Extract the (x, y) coordinate from the center of the cell holding the provided text.  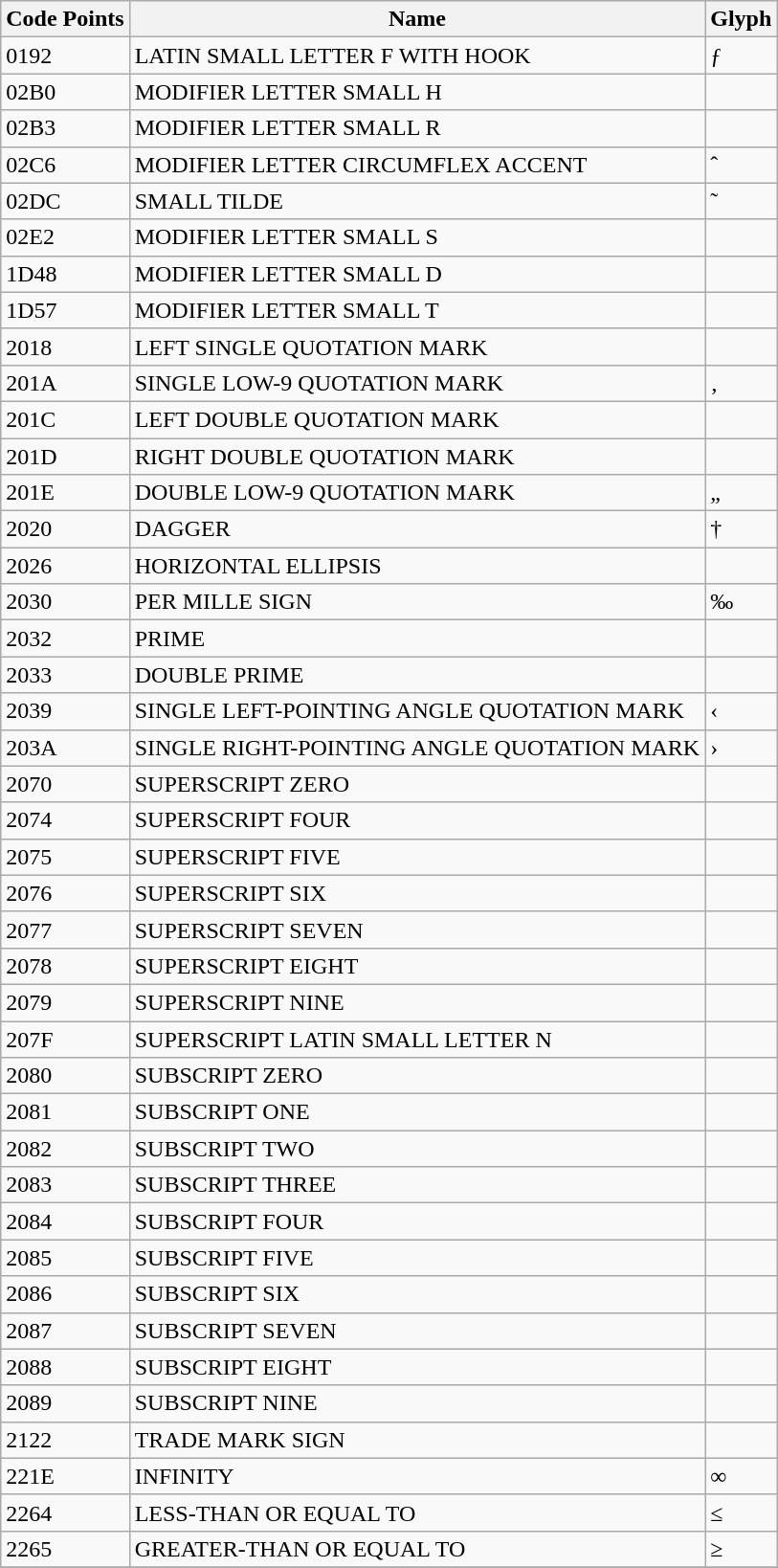
∞ (741, 1476)
SUPERSCRIPT NINE (417, 1002)
2265 (65, 1549)
SUPERSCRIPT ZERO (417, 784)
2020 (65, 529)
LATIN SMALL LETTER F WITH HOOK (417, 56)
02B3 (65, 128)
SUBSCRIPT ONE (417, 1112)
Glyph (741, 19)
SUPERSCRIPT FOUR (417, 820)
2082 (65, 1149)
MODIFIER LETTER SMALL H (417, 92)
SINGLE RIGHT-POINTING ANGLE QUOTATION MARK (417, 748)
2076 (65, 893)
201E (65, 493)
203A (65, 748)
2039 (65, 711)
MODIFIER LETTER SMALL R (417, 128)
‰ (741, 602)
„ (741, 493)
INFINITY (417, 1476)
SUPERSCRIPT EIGHT (417, 966)
2089 (65, 1403)
PER MILLE SIGN (417, 602)
2084 (65, 1221)
207F (65, 1039)
221E (65, 1476)
2074 (65, 820)
0192 (65, 56)
2070 (65, 784)
2033 (65, 675)
GREATER-THAN OR EQUAL TO (417, 1549)
2083 (65, 1185)
ˆ (741, 165)
201D (65, 457)
DAGGER (417, 529)
‹ (741, 711)
† (741, 529)
SUBSCRIPT THREE (417, 1185)
RIGHT DOUBLE QUOTATION MARK (417, 457)
DOUBLE PRIME (417, 675)
≤ (741, 1512)
MODIFIER LETTER SMALL T (417, 310)
DOUBLE LOW-9 QUOTATION MARK (417, 493)
2086 (65, 1294)
2122 (65, 1440)
Code Points (65, 19)
SUBSCRIPT FIVE (417, 1258)
2078 (65, 966)
SUBSCRIPT SEVEN (417, 1331)
LESS-THAN OR EQUAL TO (417, 1512)
02E2 (65, 237)
2026 (65, 566)
SMALL TILDE (417, 201)
02DC (65, 201)
2080 (65, 1076)
LEFT SINGLE QUOTATION MARK (417, 347)
SUPERSCRIPT LATIN SMALL LETTER N (417, 1039)
TRADE MARK SIGN (417, 1440)
2079 (65, 1002)
02B0 (65, 92)
2081 (65, 1112)
2030 (65, 602)
2077 (65, 930)
HORIZONTAL ELLIPSIS (417, 566)
2088 (65, 1367)
‚ (741, 383)
SUBSCRIPT ZERO (417, 1076)
PRIME (417, 638)
2085 (65, 1258)
SUPERSCRIPT FIVE (417, 857)
SUPERSCRIPT SIX (417, 893)
SUBSCRIPT NINE (417, 1403)
201C (65, 419)
SUBSCRIPT SIX (417, 1294)
ƒ (741, 56)
SUBSCRIPT FOUR (417, 1221)
2032 (65, 638)
SINGLE LOW-9 QUOTATION MARK (417, 383)
Name (417, 19)
SUBSCRIPT EIGHT (417, 1367)
SUBSCRIPT TWO (417, 1149)
LEFT DOUBLE QUOTATION MARK (417, 419)
˜ (741, 201)
MODIFIER LETTER CIRCUMFLEX ACCENT (417, 165)
1D48 (65, 274)
SUPERSCRIPT SEVEN (417, 930)
2075 (65, 857)
MODIFIER LETTER SMALL S (417, 237)
2087 (65, 1331)
02C6 (65, 165)
MODIFIER LETTER SMALL D (417, 274)
2264 (65, 1512)
1D57 (65, 310)
› (741, 748)
2018 (65, 347)
≥ (741, 1549)
201A (65, 383)
SINGLE LEFT-POINTING ANGLE QUOTATION MARK (417, 711)
